For the text-containing cell, return its midpoint in [X, Y] coordinate format. 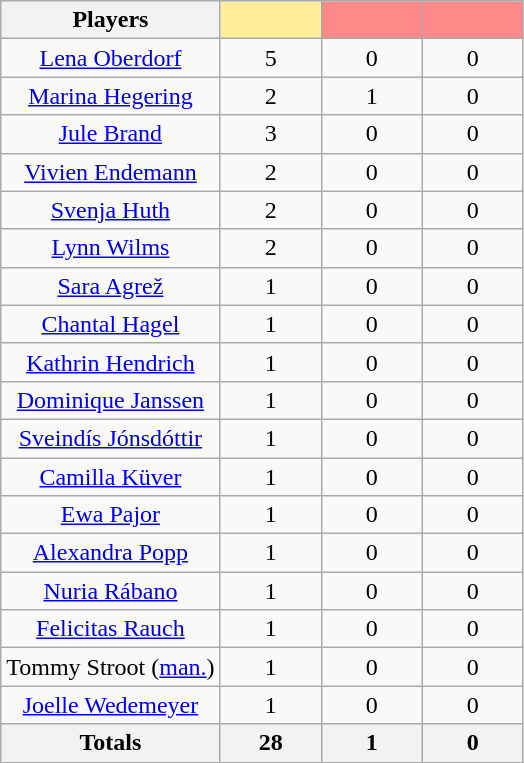
Kathrin Hendrich [110, 362]
3 [270, 134]
5 [270, 58]
Svenja Huth [110, 210]
Joelle Wedemeyer [110, 705]
Totals [110, 743]
Felicitas Rauch [110, 629]
Sara Agrež [110, 286]
Vivien Endemann [110, 172]
Players [110, 20]
Chantal Hagel [110, 324]
Jule Brand [110, 134]
Dominique Janssen [110, 400]
Nuria Rábano [110, 591]
Lynn Wilms [110, 248]
Lena Oberdorf [110, 58]
Alexandra Popp [110, 553]
Ewa Pajor [110, 515]
Tommy Stroot (man.) [110, 667]
28 [270, 743]
Camilla Küver [110, 477]
Marina Hegering [110, 96]
Sveindís Jónsdóttir [110, 438]
